Scan for the cell matching the given text and deliver its [X, Y] coordinate at center. 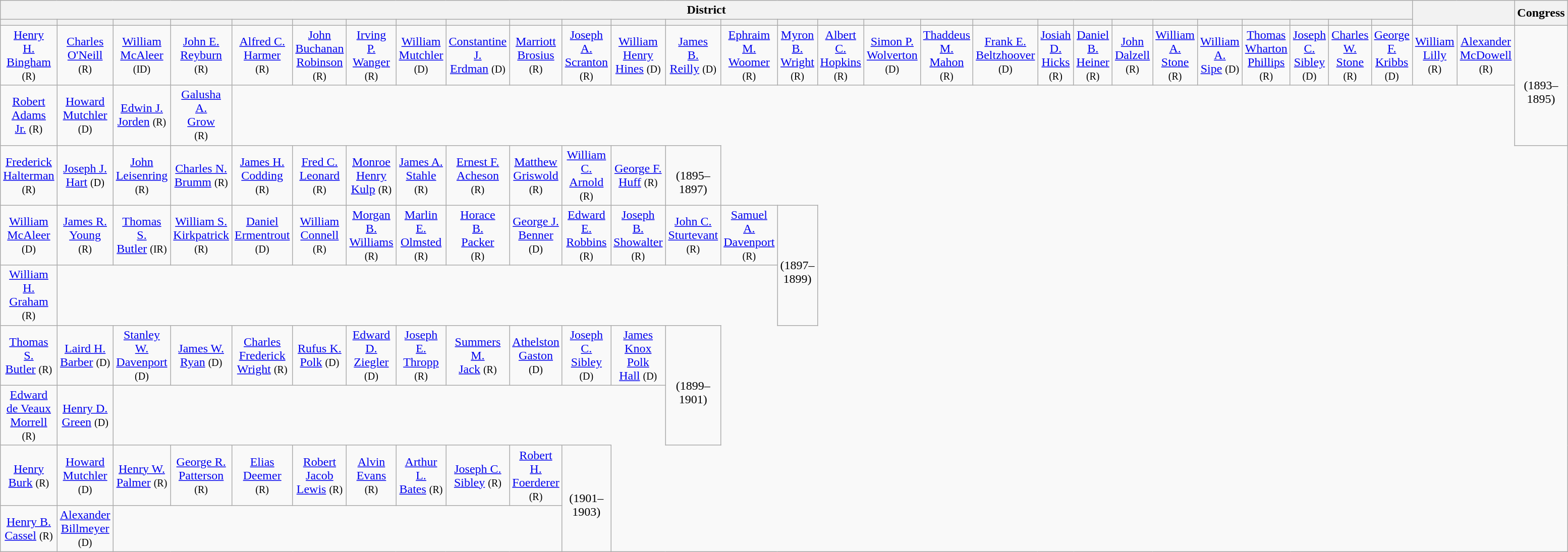
James R.Young(R) [85, 235]
JamesB.Reilly (D) [693, 55]
James A.Stahle (R) [421, 175]
Henry B.Cassel (R) [29, 528]
WilliamHenryHines (D) [638, 55]
EliasDeemer(R) [262, 475]
CharlesFrederickWright (R) [262, 355]
JohnLeisenring (R) [142, 175]
Stanley W.Davenport (D) [142, 355]
Laird H.Barber (D) [85, 355]
John C.Sturtevant (R) [693, 235]
Thomas S.Butler (IR) [142, 235]
James W.Ryan (D) [201, 355]
Daniel B.Heiner (R) [1093, 55]
JamesKnoxPolkHall (D) [638, 355]
WilliamMutchler (D) [421, 55]
MonroeHenryKulp (R) [371, 175]
Myron B.Wright (R) [797, 55]
(1901–1903) [586, 498]
Charles N.Brumm (R) [201, 175]
Edward E.Robbins (R) [586, 235]
AlvinEvans (R) [371, 475]
AlbertC.Hopkins(R) [841, 55]
SummersM.Jack (R) [478, 355]
GeorgeF.Kribbs(D) [1391, 55]
GalushaA.Grow(R) [201, 115]
AlexanderBillmeyer (D) [85, 528]
Alfred C.Harmer(R) [262, 55]
Morgan B.Williams (R) [371, 235]
JohnDalzell(R) [1132, 55]
WilliamLilly (R) [1435, 55]
Rufus K.Polk (D) [320, 355]
James H.Codding(R) [262, 175]
Ernest F.Acheson(R) [478, 175]
William S.Kirkpatrick (R) [201, 235]
District [706, 10]
George R.Patterson(R) [201, 475]
Congress [1541, 13]
WilliamA.Stone(R) [1175, 55]
Thomas S.Butler (R) [29, 355]
ConstantineJ.Erdman (D) [478, 55]
Joseph C.Sibley (R) [478, 475]
FrederickHalterman (R) [29, 175]
Frank E.Beltzhoover(D) [1005, 55]
HenryH.Bingham(R) [29, 55]
(1899–1901) [693, 385]
Henry W.Palmer (R) [142, 475]
MarriottBrosius(R) [536, 55]
ArthurL.Bates (R) [421, 475]
Fred C.Leonard (R) [320, 175]
RobertJacobLewis (R) [320, 475]
HoraceB.Packer(R) [478, 235]
HenryBurk (R) [29, 475]
MarlinE.Olmsted(R) [421, 235]
Edward D.Ziegler (D) [371, 355]
(1897–1899) [797, 265]
John E.Reyburn(R) [201, 55]
Joseph J.Hart (D) [85, 175]
WilliamMcAleer (D) [29, 235]
EphraimM.Woomer(R) [749, 55]
WilliamMcAleer (ID) [142, 55]
JohnBuchananRobinson(R) [320, 55]
DanielErmentrout(D) [262, 235]
(1895–1897) [693, 175]
MatthewGriswold (R) [536, 175]
IrvingP.Wanger(R) [371, 55]
ThaddeusM.Mahon(R) [946, 55]
Edwin J.Jorden (R) [142, 115]
JosiahD.Hicks (R) [1055, 55]
WilliamA.Sipe (D) [1220, 55]
SamuelA.Davenport(R) [749, 235]
(1893–1895) [1541, 85]
WilliamC.Arnold(R) [586, 175]
WilliamConnell(R) [320, 235]
WilliamH.Graham(R) [29, 295]
ThomasWhartonPhillips(R) [1266, 55]
Simon P.Wolverton(D) [892, 55]
George F.Huff (R) [638, 175]
Joseph A.Scranton(R) [586, 55]
Henry D.Green (D) [85, 415]
RobertAdamsJr. (R) [29, 115]
Edwardde VeauxMorrell(R) [29, 415]
AthelstonGaston (D) [536, 355]
CharlesO'Neill (R) [85, 55]
Joseph E.Thropp (R) [421, 355]
Robert H.Foerderer(R) [536, 475]
CharlesW.Stone (R) [1350, 55]
AlexanderMcDowell(R) [1486, 55]
JosephB.Showalter(R) [638, 235]
George J.Benner (D) [536, 235]
